Output the (X, Y) coordinate of the center of the cell containing the given text.  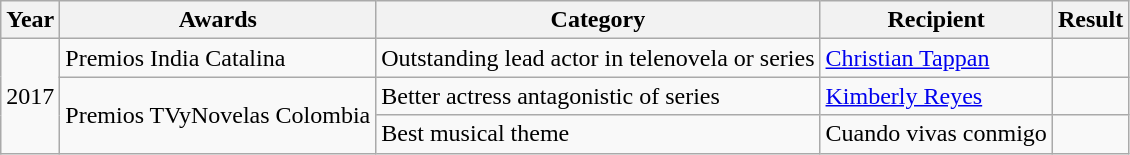
Premios India Catalina (218, 58)
Cuando vivas conmigo (936, 134)
Kimberly Reyes (936, 96)
Best musical theme (598, 134)
Recipient (936, 20)
Christian Tappan (936, 58)
Better actress antagonistic of series (598, 96)
Awards (218, 20)
Result (1090, 20)
Year (30, 20)
2017 (30, 96)
Outstanding lead actor in telenovela or series (598, 58)
Premios TVyNovelas Colombia (218, 115)
Category (598, 20)
